Find where the given text appears and provide that cell's center as [X, Y] coordinate. 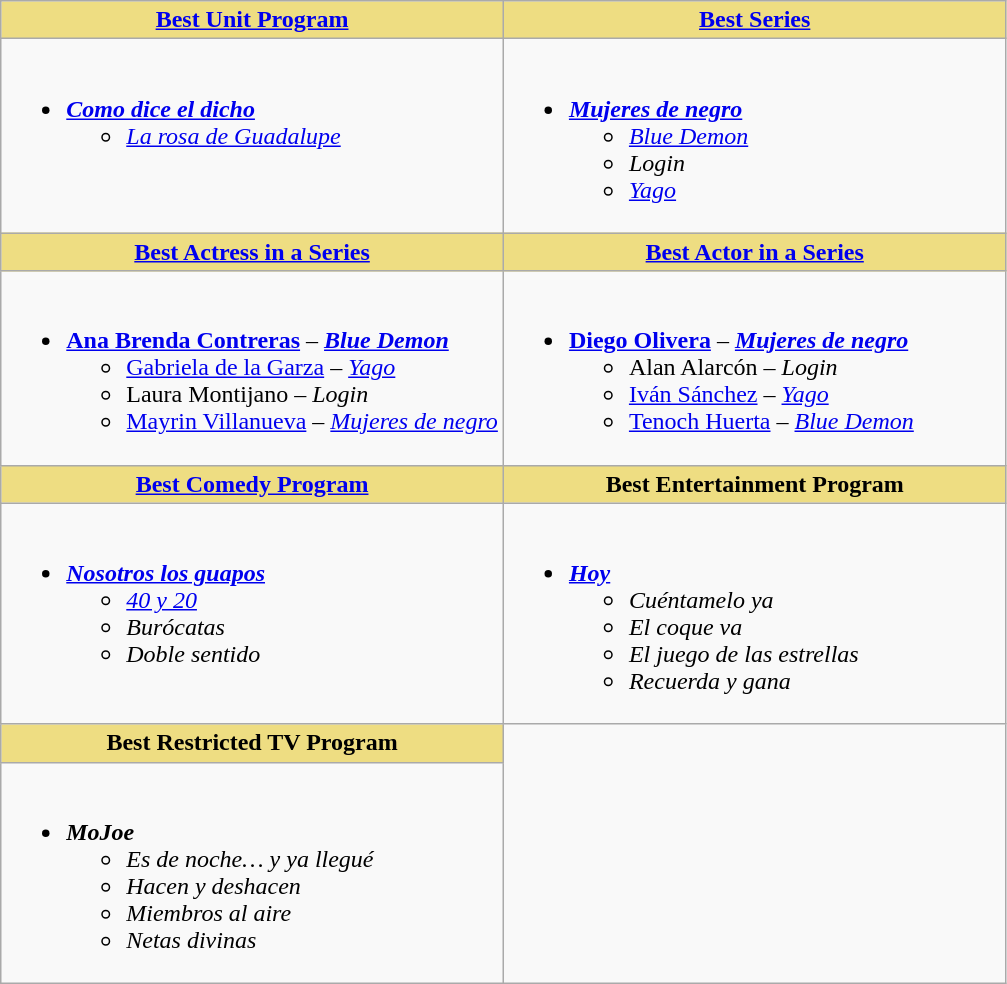
Best Actor in a Series [754, 252]
Como dice el dichoLa rosa de Guadalupe [252, 136]
HoyCuéntamelo yaEl coque vaEl juego de las estrellasRecuerda y gana [754, 614]
Nosotros los guapos40 y 20BurócatasDoble sentido [252, 614]
Best Entertainment Program [754, 484]
Best Unit Program [252, 20]
Best Comedy Program [252, 484]
Best Actress in a Series [252, 252]
Best Series [754, 20]
MoJoeEs de noche… y ya lleguéHacen y deshacenMiembros al aireNetas divinas [252, 872]
Diego Olivera – Mujeres de negroAlan Alarcón – LoginIván Sánchez – YagoTenoch Huerta – Blue Demon [754, 368]
Mujeres de negroBlue DemonLoginYago [754, 136]
Ana Brenda Contreras – Blue DemonGabriela de la Garza – YagoLaura Montijano – LoginMayrin Villanueva – Mujeres de negro [252, 368]
Best Restricted TV Program [252, 743]
